For the text-containing cell, return its midpoint in (x, y) coordinate format. 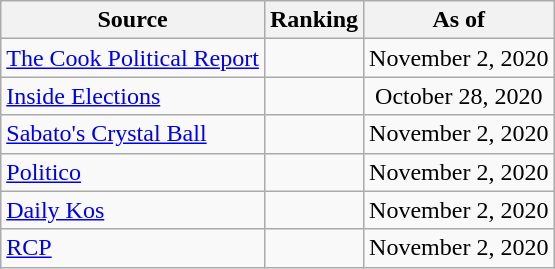
Source (133, 20)
Ranking (314, 20)
Daily Kos (133, 210)
As of (459, 20)
The Cook Political Report (133, 58)
Inside Elections (133, 96)
Sabato's Crystal Ball (133, 134)
Politico (133, 172)
October 28, 2020 (459, 96)
RCP (133, 248)
